Detect which cell encompasses the target text, then output its [X, Y] center coordinate. 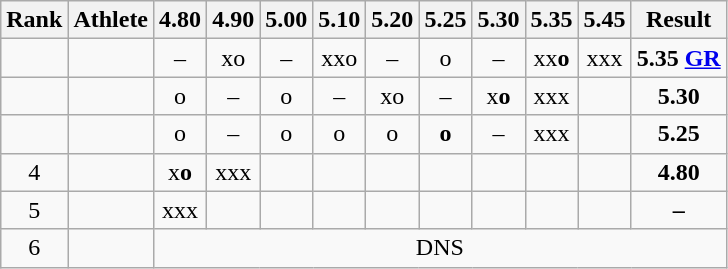
Result [678, 20]
5 [34, 210]
Rank [34, 20]
5.35 GR [678, 58]
5.10 [340, 20]
5.35 [552, 20]
6 [34, 248]
DNS [440, 248]
4.90 [234, 20]
Athlete [111, 20]
5.00 [286, 20]
5.45 [604, 20]
4 [34, 172]
5.20 [392, 20]
